Extract the [X, Y] coordinate from the center of the cell holding the provided text.  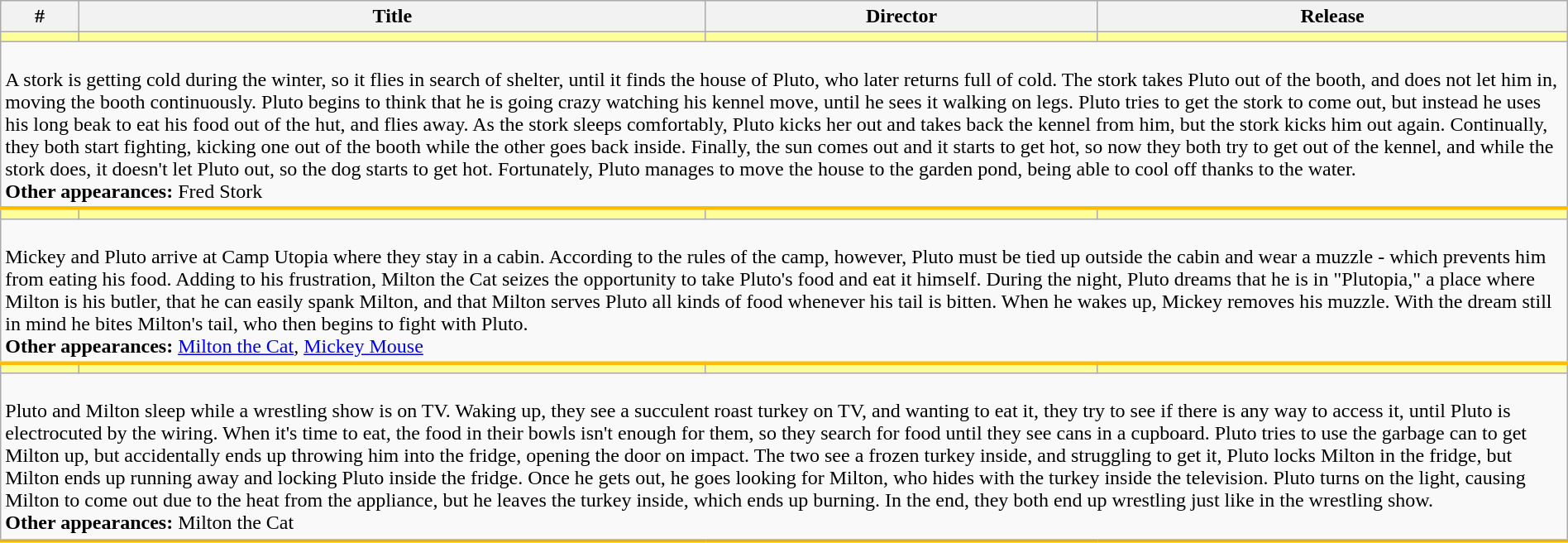
Title [392, 17]
# [40, 17]
Release [1332, 17]
Director [901, 17]
